Extract the [x, y] coordinate from the center of the cell holding the provided text.  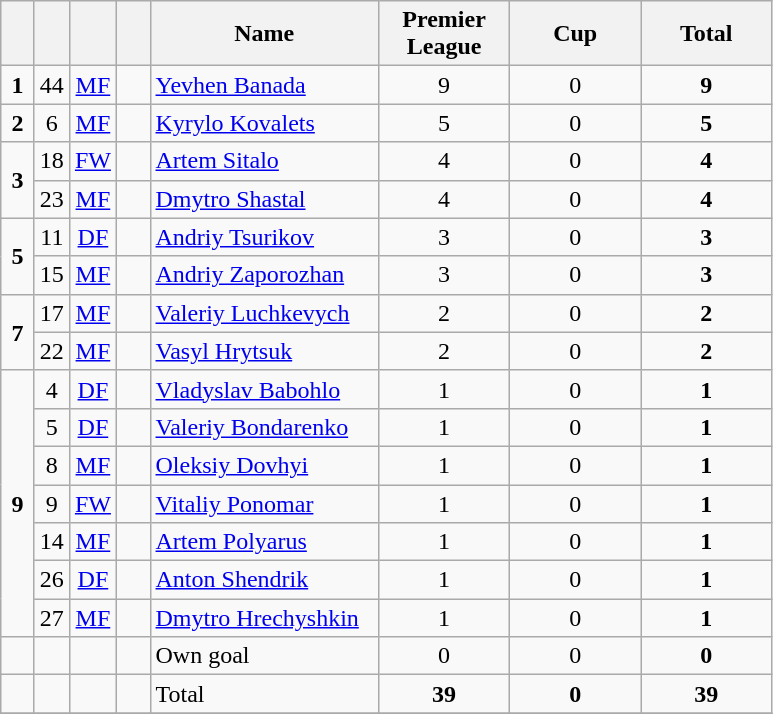
Vitaliy Ponomar [264, 503]
Anton Shendrik [264, 580]
Valeriy Luchkevych [264, 313]
Andriy Tsurikov [264, 237]
27 [52, 618]
7 [18, 332]
8 [52, 465]
Dmytro Hrechyshkin [264, 618]
6 [52, 123]
17 [52, 313]
11 [52, 237]
Andriy Zaporozhan [264, 275]
Artem Polyarus [264, 542]
23 [52, 199]
14 [52, 542]
Cup [576, 34]
Yevhen Banada [264, 85]
44 [52, 85]
Vasyl Hrytsuk [264, 351]
Dmytro Shastal [264, 199]
Name [264, 34]
22 [52, 351]
Vladyslav Babohlo [264, 389]
Artem Sitalo [264, 161]
18 [52, 161]
Valeriy Bondarenko [264, 427]
26 [52, 580]
Kyrylo Kovalets [264, 123]
15 [52, 275]
Premier League [444, 34]
Oleksiy Dovhyi [264, 465]
Own goal [264, 656]
